Scan for the cell matching the given text and deliver its (X, Y) coordinate at center. 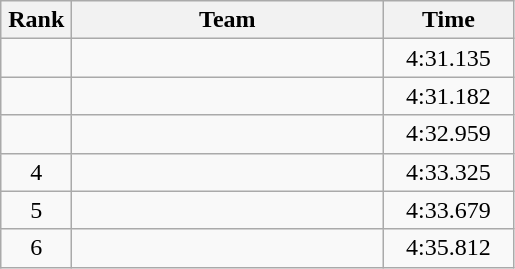
4:31.135 (448, 58)
4:35.812 (448, 248)
6 (36, 248)
4 (36, 172)
5 (36, 210)
4:31.182 (448, 96)
Rank (36, 20)
4:33.679 (448, 210)
4:33.325 (448, 172)
Team (228, 20)
Time (448, 20)
4:32.959 (448, 134)
